Output the [X, Y] coordinate of the center of the cell containing the given text.  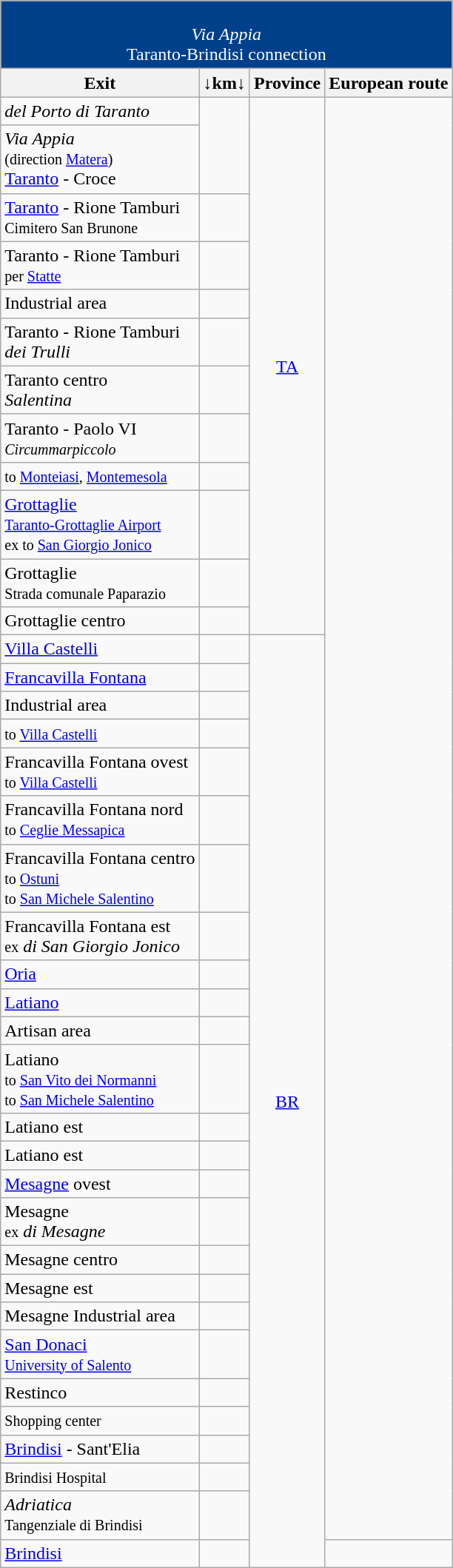
Francavilla Fontana nord to Ceglie Messapica [100, 820]
Exit [100, 83]
Shopping center [100, 1421]
Brindisi Hospital [100, 1477]
Mesagne est [100, 1288]
del Porto di Taranto [100, 111]
Via AppiaTaranto-Brindisi connection [226, 35]
Mesagne Industrial area [100, 1316]
Francavilla Fontana centro to Ostuni to San Michele Salentino [100, 878]
Oria [100, 974]
Taranto - Rione Tamburi Cimitero San Brunone [100, 218]
Brindisi - Sant'Elia [100, 1449]
Francavilla Fontana [100, 677]
Mesagne ovest [100, 1184]
↓km↓ [224, 83]
Villa Castelli [100, 649]
San Donaci University of Salento [100, 1355]
Mesagne centro [100, 1260]
Artisan area [100, 1031]
Taranto - Rione Tamburi dei Trulli [100, 342]
Mesagne ex di Mesagne [100, 1222]
TA [287, 366]
Taranto - Paolo VI Circummarpiccolo [100, 438]
Latiano to San Vito dei Normanni to San Michele Salentino [100, 1079]
Via Appia (direction Matera) Taranto - Croce [100, 159]
BR [287, 1102]
European route [389, 83]
Francavilla Fontana est ex di San Giorgio Jonico [100, 936]
Grottaglie Strada comunale Paparazio [100, 582]
Restinco [100, 1393]
Taranto centro Salentina [100, 389]
Taranto - Rione Tamburi per Statte [100, 265]
Adriatica Tangenziale di Brindisi [100, 1515]
Province [287, 83]
Latiano [100, 1002]
Brindisi [100, 1553]
to Villa Castelli [100, 734]
to Monteiasi, Montemesola [100, 476]
Grottaglie centro [100, 621]
Grottaglie Taranto-Grottaglie Airport ex to San Giorgio Jonico [100, 524]
Francavilla Fontana ovest to Villa Castelli [100, 771]
